Identify which cell holds the provided text, then report its [X, Y] central coordinate. 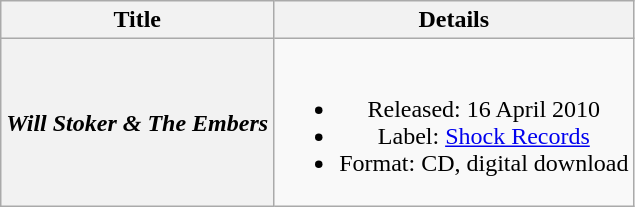
Details [454, 20]
Title [138, 20]
Will Stoker & The Embers [138, 122]
Released: 16 April 2010Label: Shock RecordsFormat: CD, digital download [454, 122]
